For the text-containing cell, return its midpoint in (x, y) coordinate format. 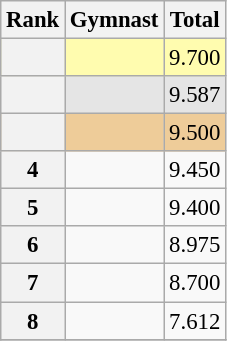
9.500 (195, 133)
7.612 (195, 321)
7 (33, 283)
8 (33, 321)
8.700 (195, 283)
Rank (33, 20)
6 (33, 245)
9.700 (195, 58)
Total (195, 20)
9.587 (195, 95)
4 (33, 170)
5 (33, 208)
9.400 (195, 208)
8.975 (195, 245)
Gymnast (114, 20)
9.450 (195, 170)
